From the cell containing the given text, extract its center point as (X, Y) coordinate. 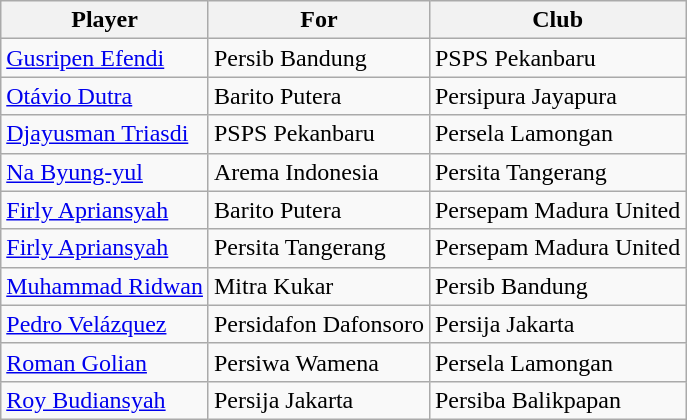
Arema Indonesia (318, 172)
Roy Budiansyah (105, 400)
Persiba Balikpapan (557, 400)
Roman Golian (105, 362)
Persipura Jayapura (557, 96)
Club (557, 20)
For (318, 20)
Persidafon Dafonsoro (318, 324)
Mitra Kukar (318, 286)
Player (105, 20)
Djayusman Triasdi (105, 134)
Na Byung-yul (105, 172)
Pedro Velázquez (105, 324)
Gusripen Efendi (105, 58)
Muhammad Ridwan (105, 286)
Otávio Dutra (105, 96)
Persiwa Wamena (318, 362)
